Extract the [x, y] coordinate from the center of the cell holding the provided text.  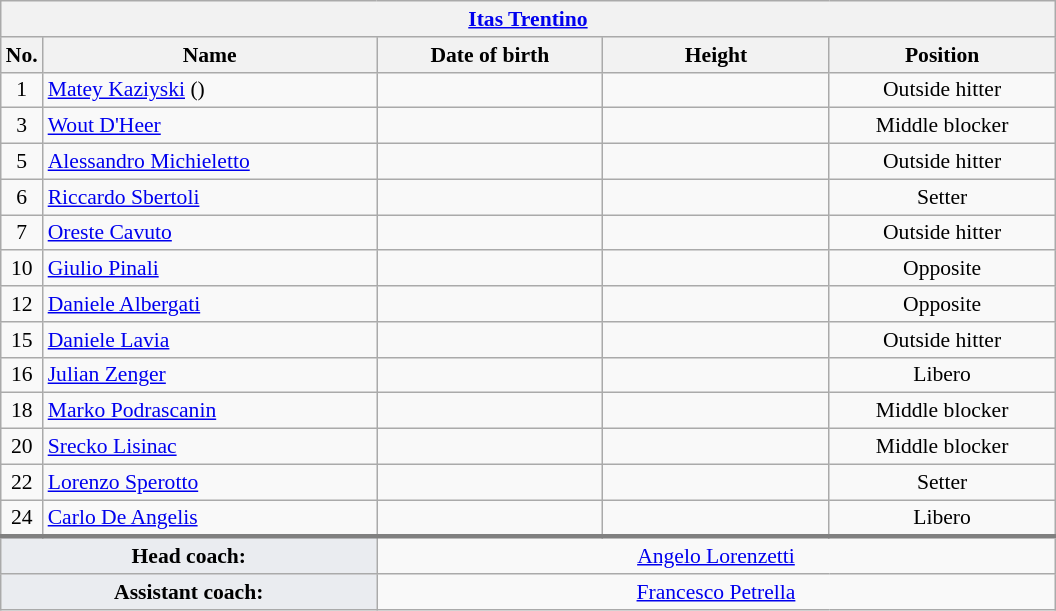
Assistant coach: [189, 592]
12 [22, 304]
Name [210, 55]
5 [22, 162]
7 [22, 233]
Wout D'Heer [210, 126]
Francesco Petrella [716, 592]
Daniele Lavia [210, 340]
Lorenzo Sperotto [210, 482]
Daniele Albergati [210, 304]
Matey Kaziyski () [210, 90]
18 [22, 411]
Head coach: [189, 556]
1 [22, 90]
Date of birth [490, 55]
20 [22, 447]
Position [942, 55]
24 [22, 518]
Carlo De Angelis [210, 518]
16 [22, 375]
15 [22, 340]
Angelo Lorenzetti [716, 556]
Riccardo Sbertoli [210, 197]
Height [716, 55]
Giulio Pinali [210, 269]
Srecko Lisinac [210, 447]
Itas Trentino [528, 19]
3 [22, 126]
10 [22, 269]
22 [22, 482]
No. [22, 55]
Marko Podrascanin [210, 411]
Oreste Cavuto [210, 233]
6 [22, 197]
Julian Zenger [210, 375]
Alessandro Michieletto [210, 162]
